Provide the (x, y) coordinate of the cell's center where the given text is located.  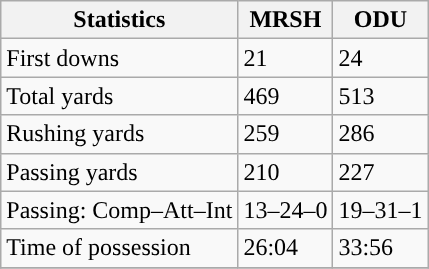
First downs (120, 58)
Rushing yards (120, 134)
19–31–1 (380, 210)
21 (286, 58)
24 (380, 58)
259 (286, 134)
286 (380, 134)
513 (380, 96)
Passing: Comp–Att–Int (120, 210)
469 (286, 96)
Time of possession (120, 248)
Passing yards (120, 172)
MRSH (286, 20)
Statistics (120, 20)
Total yards (120, 96)
13–24–0 (286, 210)
210 (286, 172)
227 (380, 172)
ODU (380, 20)
33:56 (380, 248)
26:04 (286, 248)
